Find where the given text appears and provide that cell's center as [X, Y] coordinate. 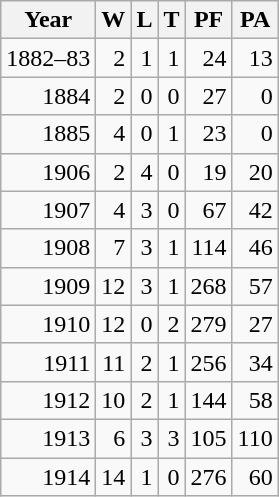
105 [208, 438]
1882–83 [48, 58]
276 [208, 477]
114 [208, 248]
144 [208, 400]
7 [114, 248]
279 [208, 324]
1912 [48, 400]
1884 [48, 96]
268 [208, 286]
PA [255, 20]
42 [255, 210]
6 [114, 438]
Year [48, 20]
34 [255, 362]
11 [114, 362]
57 [255, 286]
1908 [48, 248]
19 [208, 172]
1885 [48, 134]
256 [208, 362]
1909 [48, 286]
46 [255, 248]
1914 [48, 477]
110 [255, 438]
10 [114, 400]
1911 [48, 362]
20 [255, 172]
13 [255, 58]
1910 [48, 324]
67 [208, 210]
L [144, 20]
1907 [48, 210]
1906 [48, 172]
T [172, 20]
1913 [48, 438]
PF [208, 20]
14 [114, 477]
24 [208, 58]
W [114, 20]
23 [208, 134]
58 [255, 400]
60 [255, 477]
